Find where the given text appears and provide that cell's center as (x, y) coordinate. 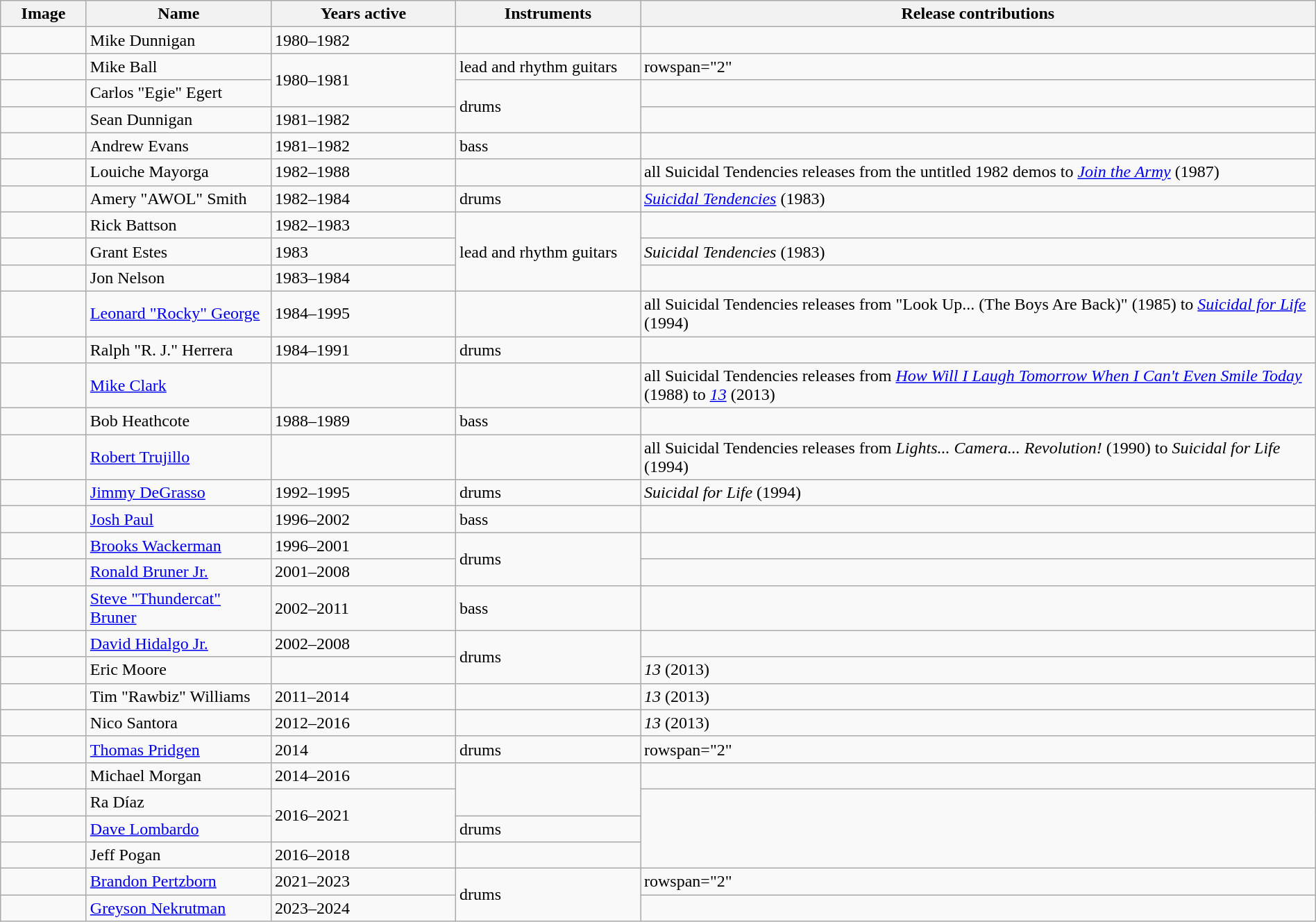
2016–2021 (363, 815)
Release contributions (977, 14)
Andrew Evans (178, 146)
1980–1981 (363, 80)
Amery "AWOL" Smith (178, 199)
Image (44, 14)
all Suicidal Tendencies releases from Lights... Camera... Revolution! (1990) to Suicidal for Life (1994) (977, 457)
Robert Trujillo (178, 457)
Ra Díaz (178, 802)
1982–1988 (363, 172)
Brooks Wackerman (178, 546)
2016–2018 (363, 855)
2014 (363, 749)
David Hidalgo Jr. (178, 644)
2023–2024 (363, 908)
Carlos "Egie" Egert (178, 93)
1983 (363, 251)
Eric Moore (178, 670)
all Suicidal Tendencies releases from "Look Up... (The Boys Are Back)" (1985) to Suicidal for Life (1994) (977, 314)
2012–2016 (363, 723)
Years active (363, 14)
2002–2008 (363, 644)
Jon Nelson (178, 278)
2002–2011 (363, 608)
Jeff Pogan (178, 855)
Dave Lombardo (178, 828)
1988–1989 (363, 421)
Instruments (548, 14)
Name (178, 14)
1996–2002 (363, 519)
Tim "Rawbiz" Williams (178, 696)
1983–1984 (363, 278)
Thomas Pridgen (178, 749)
Mike Clark (178, 386)
1992–1995 (363, 493)
Ronald Bruner Jr. (178, 572)
Leonard "Rocky" George (178, 314)
1996–2001 (363, 546)
Jimmy DeGrasso (178, 493)
all Suicidal Tendencies releases from How Will I Laugh Tomorrow When I Can't Even Smile Today (1988) to 13 (2013) (977, 386)
2001–2008 (363, 572)
Grant Estes (178, 251)
all Suicidal Tendencies releases from the untitled 1982 demos to Join the Army (1987) (977, 172)
Steve "Thundercat" Bruner (178, 608)
Louiche Mayorga (178, 172)
Michael Morgan (178, 776)
1980–1982 (363, 40)
Nico Santora (178, 723)
Bob Heathcote (178, 421)
Mike Ball (178, 67)
Greyson Nekrutman (178, 908)
1982–1983 (363, 225)
1984–1995 (363, 314)
2021–2023 (363, 882)
Mike Dunnigan (178, 40)
2014–2016 (363, 776)
Brandon Pertzborn (178, 882)
Ralph "R. J." Herrera (178, 349)
Josh Paul (178, 519)
Sean Dunnigan (178, 119)
1982–1984 (363, 199)
Suicidal for Life (1994) (977, 493)
2011–2014 (363, 696)
1984–1991 (363, 349)
Rick Battson (178, 225)
